Extract the [x, y] coordinate from the center of the cell holding the provided text.  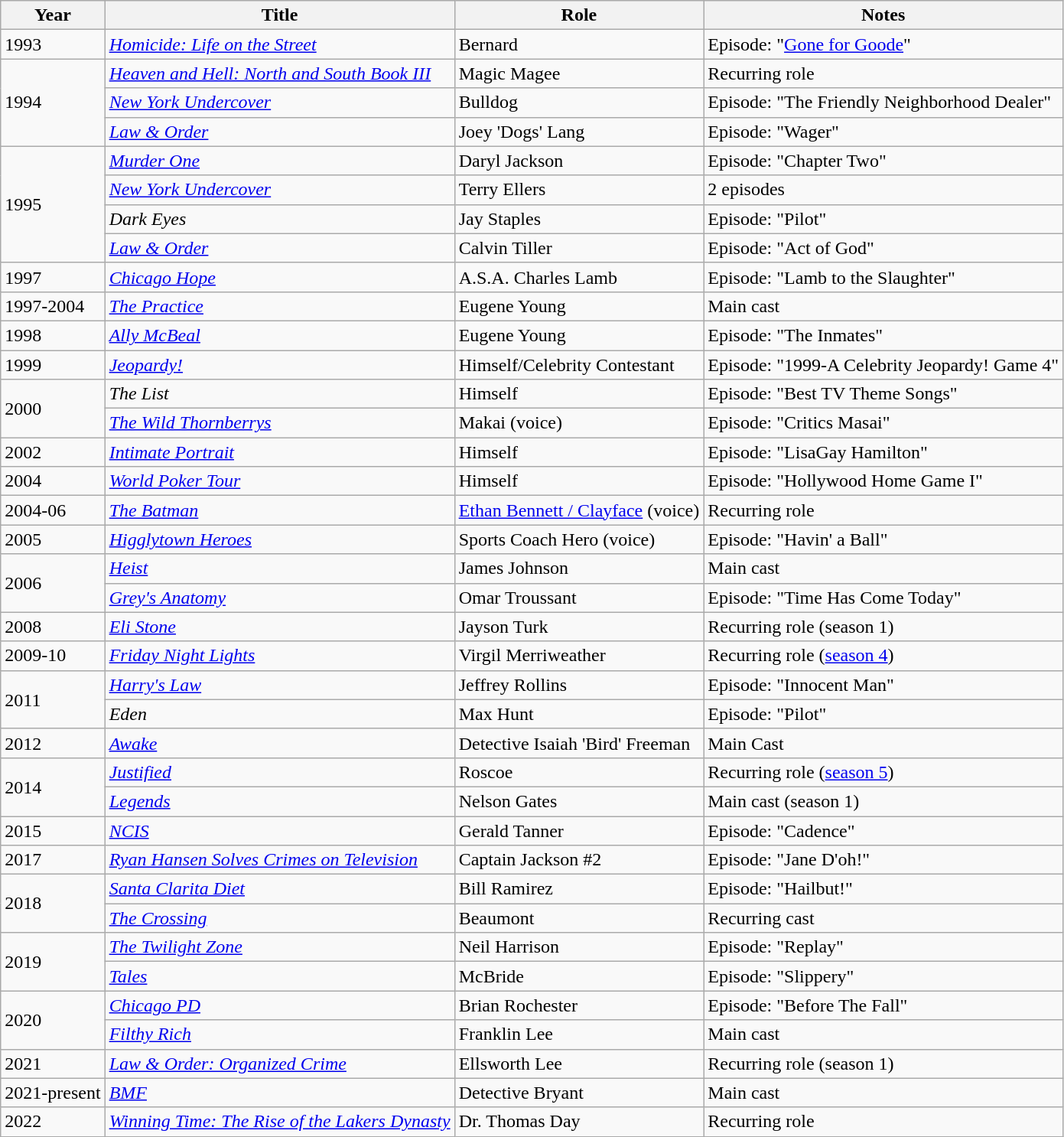
Eli Stone [280, 627]
Episode: "Act of God" [883, 248]
Higglytown Heroes [280, 539]
2009-10 [53, 656]
Awake [280, 743]
2008 [53, 627]
Grey's Anatomy [280, 598]
Chicago PD [280, 1005]
The List [280, 394]
Episode: "Replay" [883, 947]
Episode: "The Inmates" [883, 335]
1997 [53, 277]
A.S.A. Charles Lamb [579, 277]
Chicago Hope [280, 277]
Episode: "1999-A Celebrity Jeopardy! Game 4" [883, 365]
Tales [280, 976]
1993 [53, 44]
2017 [53, 860]
1997-2004 [53, 306]
Episode: "The Friendly Neighborhood Dealer" [883, 103]
Role [579, 15]
Neil Harrison [579, 947]
Episode: "LisaGay Hamilton" [883, 452]
Heaven and Hell: North and South Book III [280, 73]
1998 [53, 335]
Bill Ramirez [579, 889]
Law & Order: Organized Crime [280, 1064]
Main cast (season 1) [883, 801]
Title [280, 15]
Winning Time: The Rise of the Lakers Dynasty [280, 1122]
Episode: "Hollywood Home Game I" [883, 481]
Filthy Rich [280, 1034]
2015 [53, 830]
2022 [53, 1122]
Friday Night Lights [280, 656]
2014 [53, 787]
Episode: "Wager" [883, 132]
The Twilight Zone [280, 947]
2002 [53, 452]
Homicide: Life on the Street [280, 44]
2011 [53, 699]
Episode: "Critics Masai" [883, 423]
Brian Rochester [579, 1005]
Recurring cast [883, 918]
The Crossing [280, 918]
Episode: "Cadence" [883, 830]
2005 [53, 539]
Ally McBeal [280, 335]
Sports Coach Hero (voice) [579, 539]
1999 [53, 365]
Year [53, 15]
Gerald Tanner [579, 830]
Jeffrey Rollins [579, 685]
1995 [53, 204]
World Poker Tour [280, 481]
Bernard [579, 44]
Episode: "Innocent Man" [883, 685]
Virgil Merriweather [579, 656]
Omar Troussant [579, 598]
Episode: "Gone for Goode" [883, 44]
Jeopardy! [280, 365]
Episode: "Slippery" [883, 976]
Recurring role (season 4) [883, 656]
2000 [53, 409]
1994 [53, 103]
2 episodes [883, 190]
Eden [280, 714]
Beaumont [579, 918]
Detective Bryant [579, 1093]
Santa Clarita Diet [280, 889]
The Batman [280, 510]
Daryl Jackson [579, 161]
Dark Eyes [280, 219]
Nelson Gates [579, 801]
Episode: "Best TV Theme Songs" [883, 394]
Captain Jackson #2 [579, 860]
2018 [53, 904]
2004 [53, 481]
2019 [53, 962]
Episode: "Time Has Come Today" [883, 598]
Recurring role (season 5) [883, 772]
Roscoe [579, 772]
Ethan Bennett / Clayface (voice) [579, 510]
2004-06 [53, 510]
Ellsworth Lee [579, 1064]
2012 [53, 743]
The Practice [280, 306]
McBride [579, 976]
Terry Ellers [579, 190]
BMF [280, 1093]
Episode: "Lamb to the Slaughter" [883, 277]
Max Hunt [579, 714]
2021 [53, 1064]
NCIS [280, 830]
Episode: "Jane D'oh!" [883, 860]
The Wild Thornberrys [280, 423]
Joey 'Dogs' Lang [579, 132]
Magic Magee [579, 73]
Ryan Hansen Solves Crimes on Television [280, 860]
Franklin Lee [579, 1034]
Heist [280, 568]
2006 [53, 583]
Main Cast [883, 743]
James Johnson [579, 568]
Himself/Celebrity Contestant [579, 365]
Episode: "Havin' a Ball" [883, 539]
Jay Staples [579, 219]
Episode: "Chapter Two" [883, 161]
Intimate Portrait [280, 452]
Legends [280, 801]
Murder One [280, 161]
Episode: "Before The Fall" [883, 1005]
Notes [883, 15]
Makai (voice) [579, 423]
Episode: "Hailbut!" [883, 889]
Bulldog [579, 103]
Jayson Turk [579, 627]
2021-present [53, 1093]
2020 [53, 1020]
Calvin Tiller [579, 248]
Dr. Thomas Day [579, 1122]
Justified [280, 772]
Harry's Law [280, 685]
Detective Isaiah 'Bird' Freeman [579, 743]
